Return the [x, y] coordinate for the center point of the cell that contains the specified text.  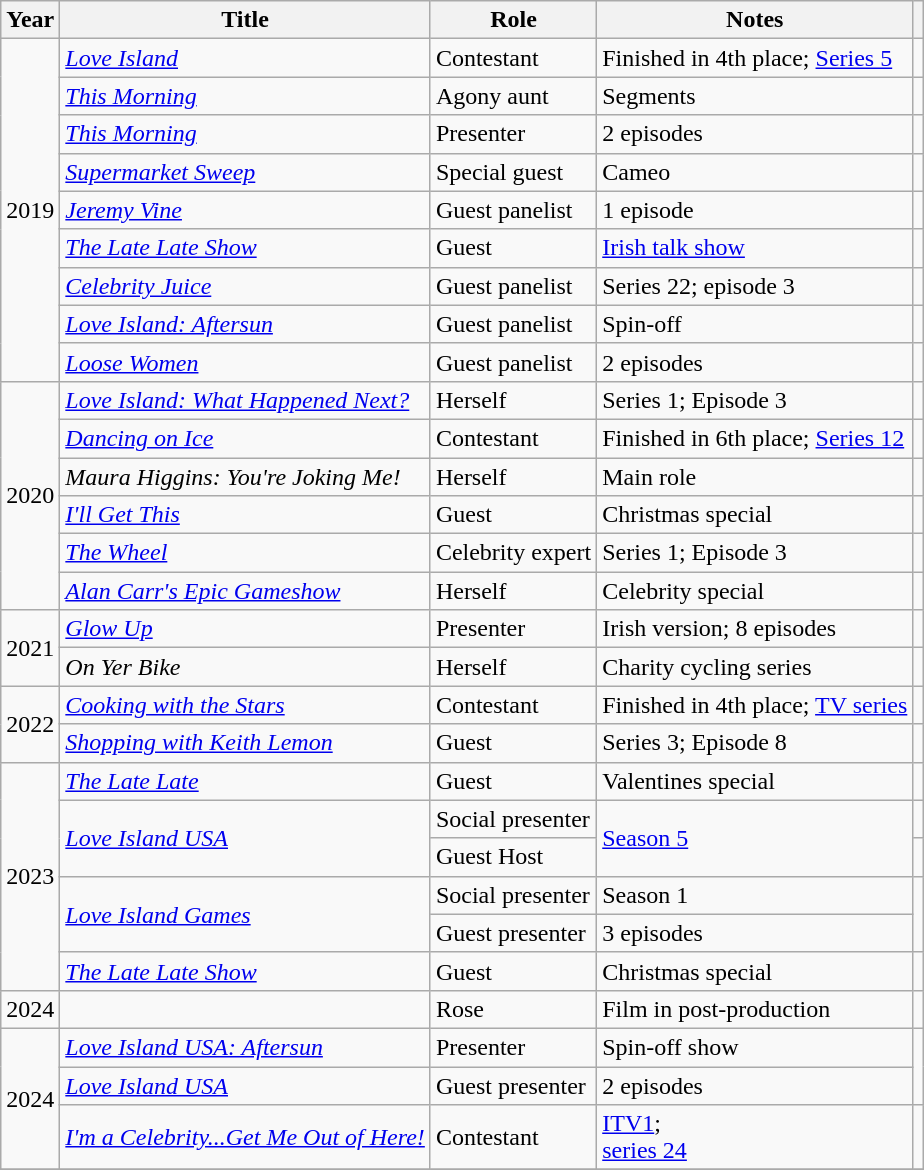
Alan Carr's Epic Gameshow [246, 591]
2019 [30, 210]
Supermarket Sweep [246, 172]
I'll Get This [246, 515]
Cooking with the Stars [246, 705]
Segments [755, 96]
The Wheel [246, 553]
1 episode [755, 210]
Agony aunt [513, 96]
Finished in 6th place; Series 12 [755, 438]
2021 [30, 648]
I'm a Celebrity...Get Me Out of Here! [246, 1138]
Rose [513, 1009]
Role [513, 20]
Special guest [513, 172]
2020 [30, 495]
Season 5 [755, 838]
Love Island USA: Aftersun [246, 1047]
Love Island: Aftersun [246, 324]
Dancing on Ice [246, 438]
Title [246, 20]
Main role [755, 477]
Celebrity special [755, 591]
Year [30, 20]
Series 3; Episode 8 [755, 743]
Charity cycling series [755, 667]
Celebrity expert [513, 553]
Celebrity Juice [246, 286]
Season 1 [755, 895]
Finished in 4th place; TV series [755, 705]
Finished in 4th place; Series 5 [755, 58]
Love Island [246, 58]
Cameo [755, 172]
Jeremy Vine [246, 210]
Love Island Games [246, 914]
ITV1;series 24 [755, 1138]
Series 22; episode 3 [755, 286]
3 episodes [755, 933]
Loose Women [246, 362]
Spin-off [755, 324]
Notes [755, 20]
Film in post-production [755, 1009]
Glow Up [246, 629]
2023 [30, 876]
Shopping with Keith Lemon [246, 743]
Maura Higgins: You're Joking Me! [246, 477]
Valentines special [755, 781]
Spin-off show [755, 1047]
The Late Late [246, 781]
Guest Host [513, 857]
Irish version; 8 episodes [755, 629]
Love Island: What Happened Next? [246, 400]
On Yer Bike [246, 667]
2022 [30, 724]
Irish talk show [755, 248]
